Scan for the cell matching the given text and deliver its (x, y) coordinate at center. 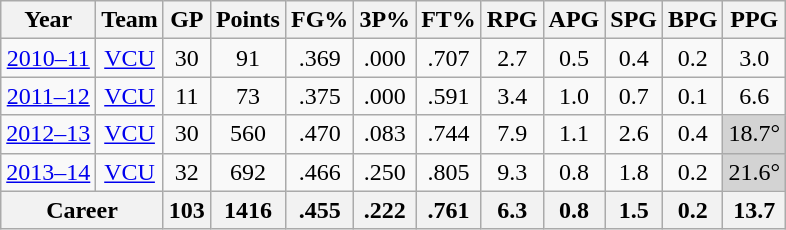
FG% (319, 20)
.455 (319, 210)
2013–14 (48, 172)
GP (186, 20)
1.1 (574, 134)
21.6° (754, 172)
692 (248, 172)
1.0 (574, 96)
6.6 (754, 96)
32 (186, 172)
.466 (319, 172)
6.3 (512, 210)
.375 (319, 96)
0.1 (693, 96)
.805 (449, 172)
0.5 (574, 58)
3P% (385, 20)
1416 (248, 210)
7.9 (512, 134)
BPG (693, 20)
Career (82, 210)
Points (248, 20)
3.0 (754, 58)
2012–13 (48, 134)
73 (248, 96)
1.8 (634, 172)
2010–11 (48, 58)
RPG (512, 20)
.744 (449, 134)
FT% (449, 20)
13.7 (754, 210)
2011–12 (48, 96)
PPG (754, 20)
.369 (319, 58)
18.7° (754, 134)
11 (186, 96)
Year (48, 20)
103 (186, 210)
3.4 (512, 96)
9.3 (512, 172)
.591 (449, 96)
APG (574, 20)
SPG (634, 20)
.083 (385, 134)
0.7 (634, 96)
.707 (449, 58)
.761 (449, 210)
.222 (385, 210)
.250 (385, 172)
91 (248, 58)
2.6 (634, 134)
Team (130, 20)
2.7 (512, 58)
.470 (319, 134)
1.5 (634, 210)
560 (248, 134)
